Detect which cell encompasses the target text, then output its (X, Y) center coordinate. 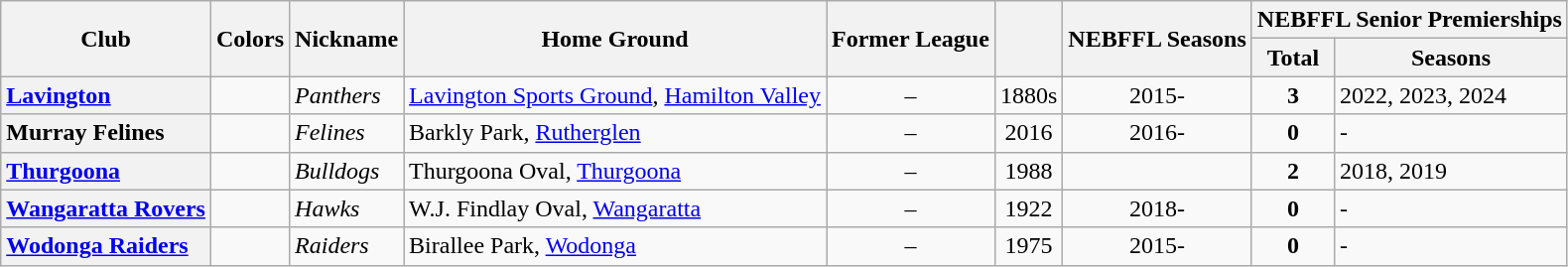
2 (1292, 171)
1922 (1028, 208)
Club (106, 39)
1988 (1028, 171)
Panthers (347, 95)
Felines (347, 133)
2016- (1157, 133)
Seasons (1451, 58)
Wangaratta Rovers (106, 208)
Hawks (347, 208)
2016 (1028, 133)
Bulldogs (347, 171)
Lavington Sports Ground, Hamilton Valley (615, 95)
2018, 2019 (1451, 171)
1975 (1028, 246)
NEBFFL Senior Premierships (1409, 20)
NEBFFL Seasons (1157, 39)
Birallee Park, Wodonga (615, 246)
Wodonga Raiders (106, 246)
Barkly Park, Rutherglen (615, 133)
1880s (1028, 95)
Raiders (347, 246)
Home Ground (615, 39)
Total (1292, 58)
Former League (910, 39)
2018- (1157, 208)
3 (1292, 95)
Murray Felines (106, 133)
W.J. Findlay Oval, Wangaratta (615, 208)
Nickname (347, 39)
Thurgoona Oval, Thurgoona (615, 171)
2022, 2023, 2024 (1451, 95)
Thurgoona (106, 171)
Colors (250, 39)
Lavington (106, 95)
